Find where the given text appears and provide that cell's center as [X, Y] coordinate. 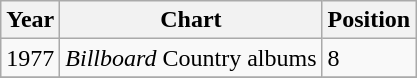
Year [30, 20]
Position [369, 20]
8 [369, 58]
Billboard Country albums [191, 58]
1977 [30, 58]
Chart [191, 20]
